Scan for the cell matching the given text and deliver its (X, Y) coordinate at center. 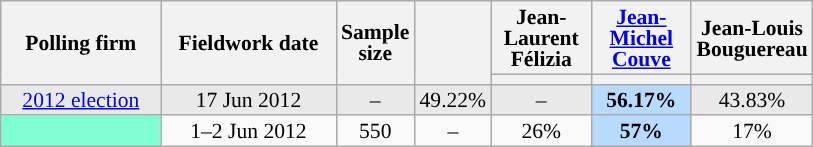
Samplesize (375, 42)
1–2 Jun 2012 (248, 132)
550 (375, 132)
2012 election (81, 100)
43.83% (752, 100)
17 Jun 2012 (248, 100)
57% (641, 132)
49.22% (452, 100)
Jean-Louis Bouguereau (752, 38)
Fieldwork date (248, 42)
26% (541, 132)
Jean-Laurent Félizia (541, 38)
Jean-Michel Couve (641, 38)
Polling firm (81, 42)
17% (752, 132)
56.17% (641, 100)
